From the cell containing the given text, extract its center point as [X, Y] coordinate. 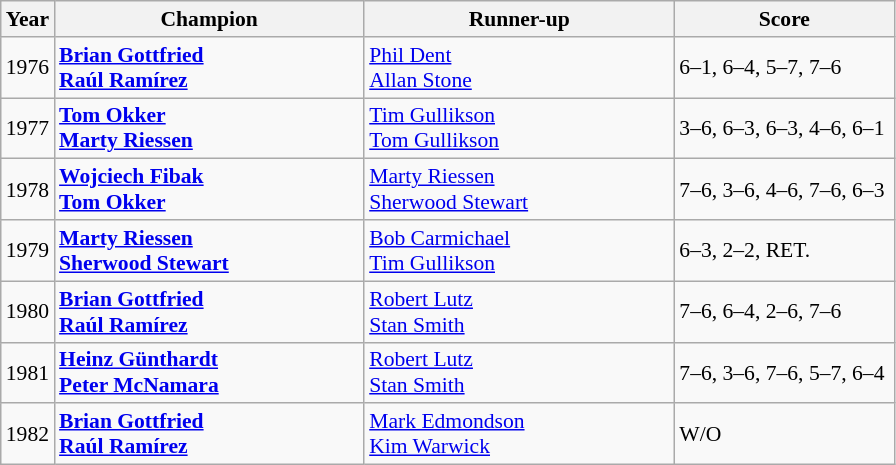
1977 [28, 128]
7–6, 3–6, 7–6, 5–7, 6–4 [784, 372]
3–6, 6–3, 6–3, 4–6, 6–1 [784, 128]
1978 [28, 190]
1976 [28, 68]
6–3, 2–2, RET. [784, 250]
Year [28, 19]
Runner-up [519, 19]
W/O [784, 434]
Score [784, 19]
Wojciech Fibak Tom Okker [209, 190]
7–6, 3–6, 4–6, 7–6, 6–3 [784, 190]
1979 [28, 250]
Tim Gullikson Tom Gullikson [519, 128]
Mark Edmondson Kim Warwick [519, 434]
1980 [28, 312]
Heinz Günthardt Peter McNamara [209, 372]
7–6, 6–4, 2–6, 7–6 [784, 312]
Tom Okker Marty Riessen [209, 128]
Bob Carmichael Tim Gullikson [519, 250]
6–1, 6–4, 5–7, 7–6 [784, 68]
Phil Dent Allan Stone [519, 68]
1981 [28, 372]
1982 [28, 434]
Champion [209, 19]
